Pinpoint the cell where the given text exists, returning its [X, Y] midpoint coordinate. 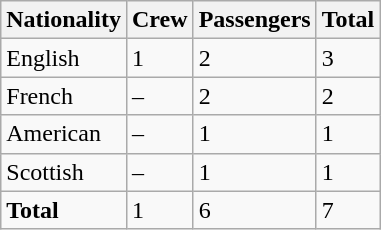
Passengers [254, 20]
Nationality [64, 20]
English [64, 58]
American [64, 134]
3 [348, 58]
6 [254, 210]
French [64, 96]
Crew [160, 20]
Scottish [64, 172]
7 [348, 210]
